Provide the (X, Y) coordinate of the cell's center where the given text is located.  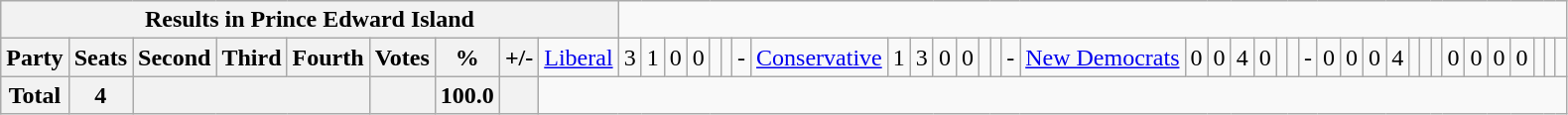
Third (252, 57)
+/- (518, 57)
Conservative (820, 57)
Seats (100, 57)
New Democrats (1103, 57)
Party (35, 57)
Votes (402, 57)
Fourth (327, 57)
% (466, 57)
Results in Prince Edward Island (310, 20)
Second (175, 57)
Liberal (579, 57)
100.0 (466, 95)
Total (35, 95)
